Detect which cell encompasses the target text, then output its [x, y] center coordinate. 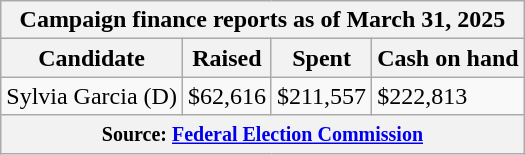
$222,813 [448, 96]
Source: Federal Election Commission [262, 134]
Candidate [92, 58]
$62,616 [226, 96]
$211,557 [321, 96]
Campaign finance reports as of March 31, 2025 [262, 20]
Raised [226, 58]
Sylvia Garcia (D) [92, 96]
Spent [321, 58]
Cash on hand [448, 58]
